Output the (x, y) coordinate of the center of the cell containing the given text.  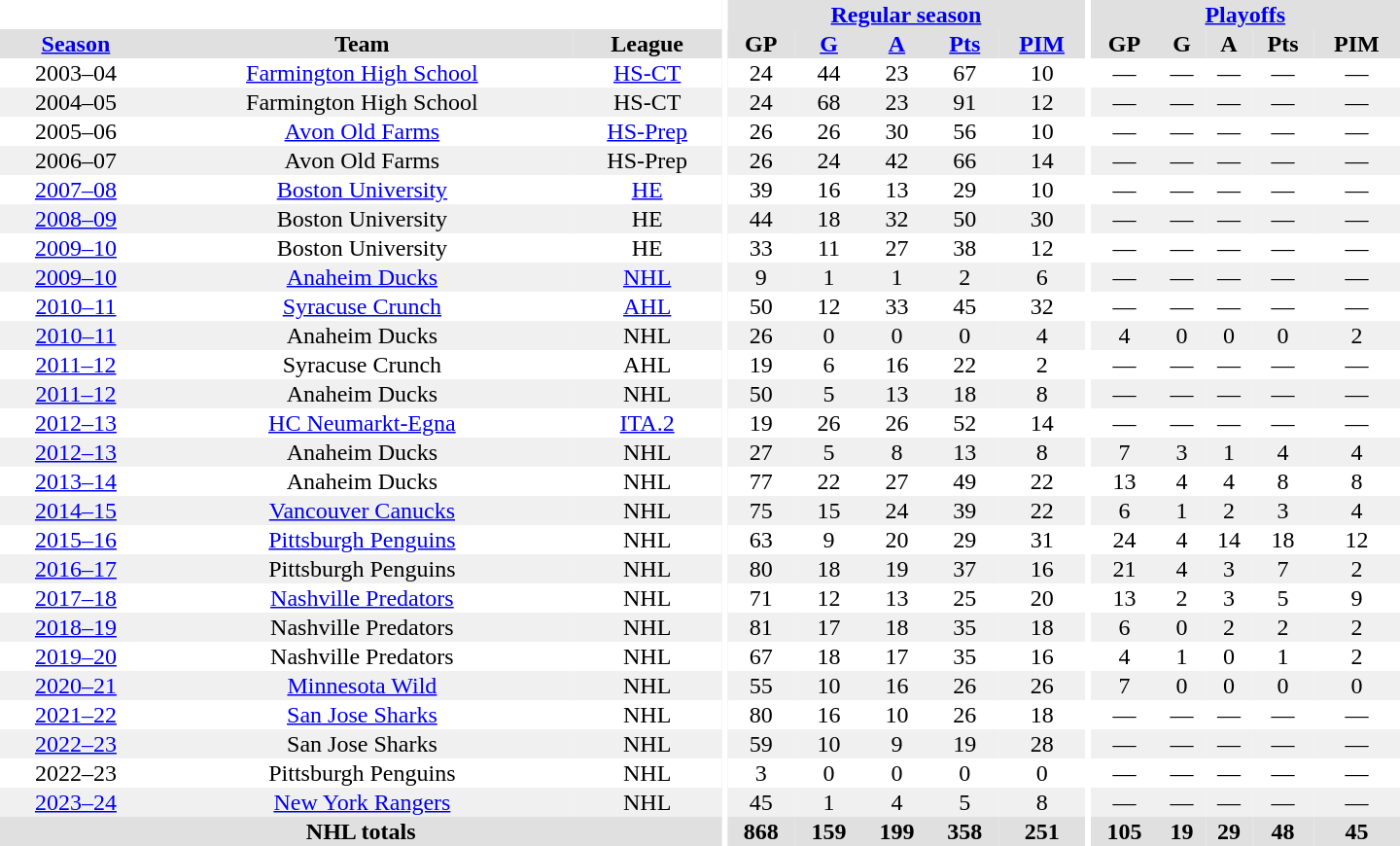
251 (1042, 831)
2017–18 (76, 598)
868 (761, 831)
81 (761, 627)
31 (1042, 540)
2013–14 (76, 481)
105 (1125, 831)
56 (964, 131)
League (647, 44)
HC Neumarkt-Egna (362, 423)
71 (761, 598)
42 (896, 160)
199 (896, 831)
Vancouver Canucks (362, 511)
52 (964, 423)
28 (1042, 744)
Season (76, 44)
59 (761, 744)
75 (761, 511)
21 (1125, 569)
2015–16 (76, 540)
Team (362, 44)
68 (829, 102)
159 (829, 831)
Regular season (906, 15)
63 (761, 540)
2018–19 (76, 627)
New York Rangers (362, 802)
48 (1283, 831)
2021–22 (76, 715)
38 (964, 248)
66 (964, 160)
ITA.2 (647, 423)
49 (964, 481)
91 (964, 102)
2003–04 (76, 73)
2008–09 (76, 219)
2023–24 (76, 802)
Minnesota Wild (362, 686)
55 (761, 686)
25 (964, 598)
11 (829, 248)
77 (761, 481)
358 (964, 831)
2006–07 (76, 160)
NHL totals (361, 831)
Playoffs (1245, 15)
2020–21 (76, 686)
37 (964, 569)
2007–08 (76, 190)
2014–15 (76, 511)
15 (829, 511)
2019–20 (76, 656)
2005–06 (76, 131)
2004–05 (76, 102)
2016–17 (76, 569)
